Scan for the cell matching the given text and deliver its [x, y] coordinate at center. 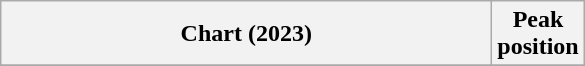
Peakposition [538, 34]
Chart (2023) [246, 34]
